Pinpoint the cell where the given text exists, returning its [X, Y] midpoint coordinate. 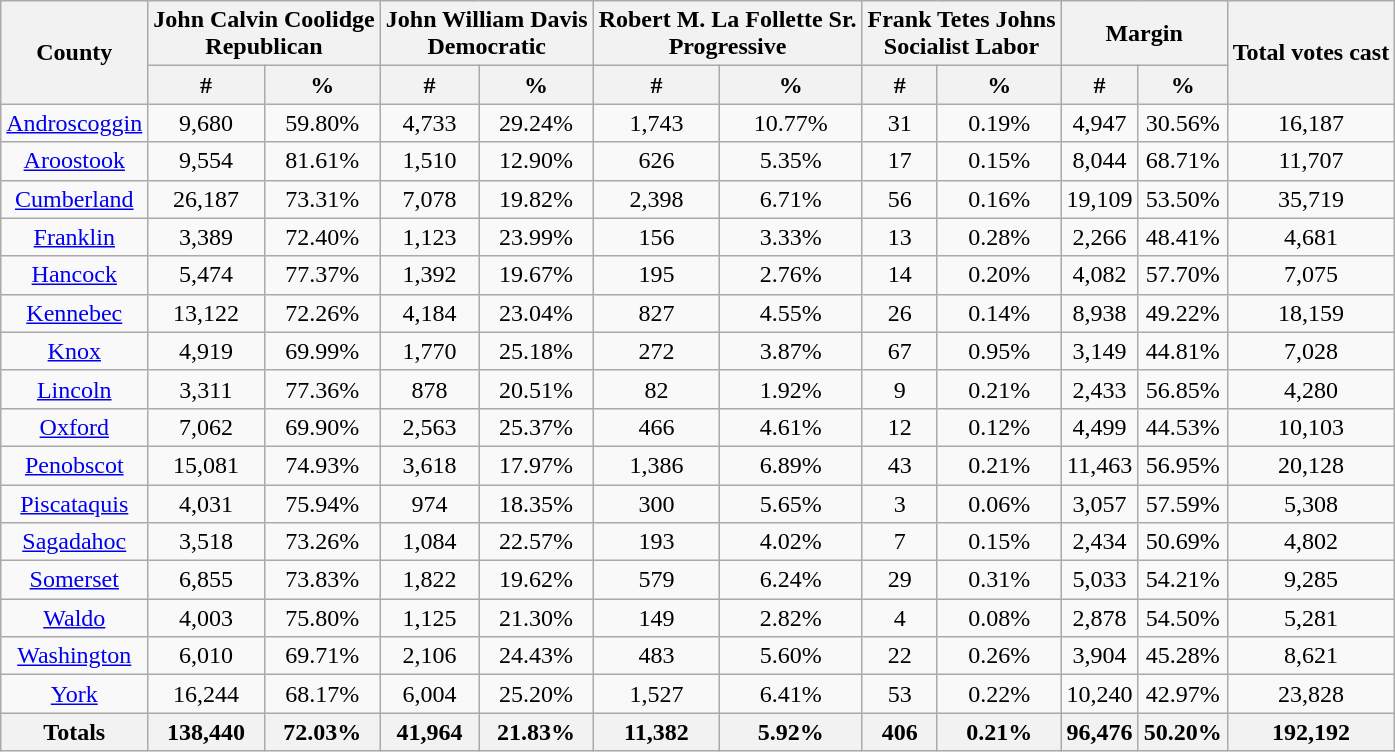
72.03% [322, 732]
149 [656, 618]
9 [900, 389]
14 [900, 275]
3,311 [206, 389]
4,802 [1311, 542]
4,947 [1100, 123]
74.93% [322, 465]
6,855 [206, 580]
45.28% [1182, 656]
9,285 [1311, 580]
10.77% [791, 123]
Lincoln [74, 389]
4,499 [1100, 427]
1,386 [656, 465]
13 [900, 237]
192,192 [1311, 732]
53 [900, 694]
59.80% [322, 123]
54.21% [1182, 580]
17 [900, 161]
1,123 [430, 237]
3,618 [430, 465]
2,398 [656, 199]
41,964 [430, 732]
77.37% [322, 275]
2.82% [791, 618]
974 [430, 503]
8,938 [1100, 313]
Robert M. La Follette Sr.Progressive [728, 34]
4,003 [206, 618]
56.95% [1182, 465]
2,266 [1100, 237]
22.57% [536, 542]
16,187 [1311, 123]
12.90% [536, 161]
53.50% [1182, 199]
Washington [74, 656]
21.30% [536, 618]
50.69% [1182, 542]
2,878 [1100, 618]
Knox [74, 351]
2,433 [1100, 389]
579 [656, 580]
4,280 [1311, 389]
4,082 [1100, 275]
Total votes cast [1311, 52]
Margin [1144, 34]
3.33% [791, 237]
County [74, 52]
5.65% [791, 503]
3,057 [1100, 503]
5,281 [1311, 618]
9,680 [206, 123]
272 [656, 351]
8,621 [1311, 656]
69.99% [322, 351]
25.20% [536, 694]
195 [656, 275]
1,084 [430, 542]
50.20% [1182, 732]
6,010 [206, 656]
69.71% [322, 656]
23.99% [536, 237]
626 [656, 161]
193 [656, 542]
7,078 [430, 199]
1,770 [430, 351]
29 [900, 580]
68.71% [1182, 161]
20,128 [1311, 465]
4.61% [791, 427]
1,510 [430, 161]
6.41% [791, 694]
Penobscot [74, 465]
4 [900, 618]
3 [900, 503]
Cumberland [74, 199]
878 [430, 389]
2,106 [430, 656]
77.36% [322, 389]
2.76% [791, 275]
69.90% [322, 427]
4.55% [791, 313]
0.06% [999, 503]
156 [656, 237]
56 [900, 199]
1,392 [430, 275]
York [74, 694]
42.97% [1182, 694]
7,075 [1311, 275]
16,244 [206, 694]
4,184 [430, 313]
Sagadahoc [74, 542]
19.67% [536, 275]
1.92% [791, 389]
Totals [74, 732]
10,240 [1100, 694]
4,919 [206, 351]
68.17% [322, 694]
11,382 [656, 732]
Aroostook [74, 161]
20.51% [536, 389]
3.87% [791, 351]
2,563 [430, 427]
15,081 [206, 465]
Oxford [74, 427]
0.95% [999, 351]
11,463 [1100, 465]
56.85% [1182, 389]
75.94% [322, 503]
19.62% [536, 580]
0.16% [999, 199]
5,474 [206, 275]
18,159 [1311, 313]
9,554 [206, 161]
54.50% [1182, 618]
3,904 [1100, 656]
Waldo [74, 618]
6.24% [791, 580]
96,476 [1100, 732]
31 [900, 123]
406 [900, 732]
5.60% [791, 656]
17.97% [536, 465]
49.22% [1182, 313]
25.37% [536, 427]
Androscoggin [74, 123]
44.81% [1182, 351]
7,028 [1311, 351]
John William DavisDemocratic [486, 34]
73.26% [322, 542]
35,719 [1311, 199]
48.41% [1182, 237]
6.71% [791, 199]
2,434 [1100, 542]
0.28% [999, 237]
4,681 [1311, 237]
0.14% [999, 313]
4,031 [206, 503]
25.18% [536, 351]
John Calvin CoolidgeRepublican [264, 34]
30.56% [1182, 123]
Kennebec [74, 313]
Frank Tetes JohnsSocialist Labor [962, 34]
5.92% [791, 732]
67 [900, 351]
0.22% [999, 694]
7,062 [206, 427]
26 [900, 313]
4.02% [791, 542]
1,527 [656, 694]
0.19% [999, 123]
19,109 [1100, 199]
24.43% [536, 656]
23.04% [536, 313]
23,828 [1311, 694]
3,518 [206, 542]
466 [656, 427]
0.26% [999, 656]
8,044 [1100, 161]
Somerset [74, 580]
44.53% [1182, 427]
5.35% [791, 161]
1,125 [430, 618]
Hancock [74, 275]
0.31% [999, 580]
19.82% [536, 199]
300 [656, 503]
72.26% [322, 313]
73.83% [322, 580]
75.80% [322, 618]
22 [900, 656]
Piscataquis [74, 503]
3,389 [206, 237]
72.40% [322, 237]
81.61% [322, 161]
0.12% [999, 427]
4,733 [430, 123]
1,822 [430, 580]
18.35% [536, 503]
73.31% [322, 199]
21.83% [536, 732]
10,103 [1311, 427]
138,440 [206, 732]
29.24% [536, 123]
26,187 [206, 199]
827 [656, 313]
5,308 [1311, 503]
1,743 [656, 123]
0.20% [999, 275]
6,004 [430, 694]
0.08% [999, 618]
57.59% [1182, 503]
3,149 [1100, 351]
5,033 [1100, 580]
13,122 [206, 313]
12 [900, 427]
483 [656, 656]
57.70% [1182, 275]
82 [656, 389]
11,707 [1311, 161]
6.89% [791, 465]
Franklin [74, 237]
43 [900, 465]
7 [900, 542]
